Scan for the cell matching the given text and deliver its (x, y) coordinate at center. 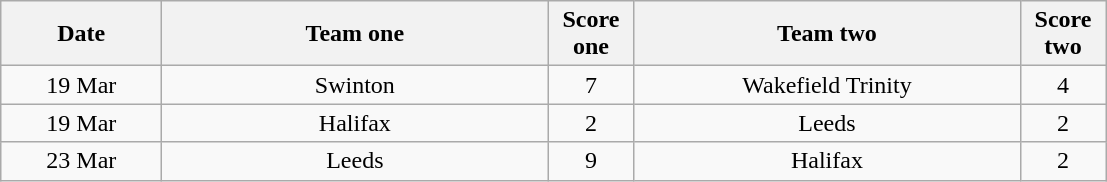
Swinton (355, 85)
9 (591, 161)
Date (82, 34)
Wakefield Trinity (827, 85)
Score one (591, 34)
Team two (827, 34)
4 (1063, 85)
7 (591, 85)
23 Mar (82, 161)
Score two (1063, 34)
Team one (355, 34)
